Find where the given text appears and provide that cell's center as [X, Y] coordinate. 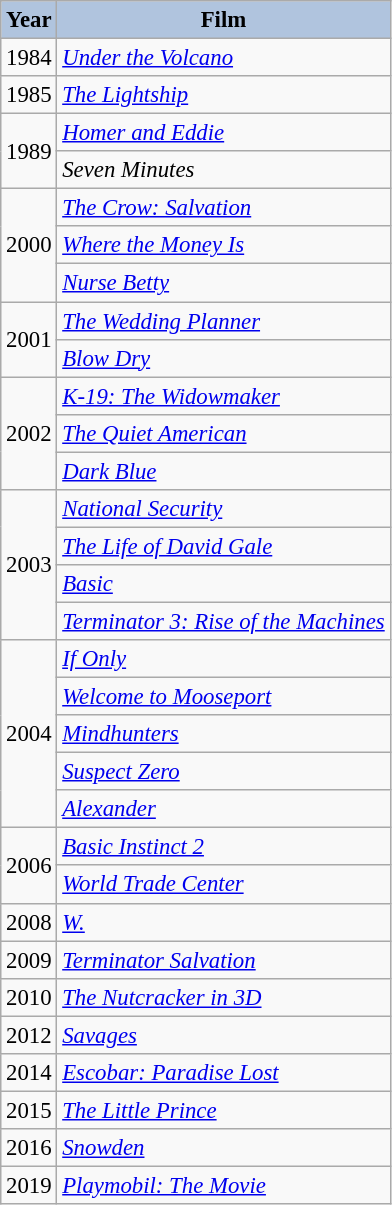
2014 [29, 1073]
Escobar: Paradise Lost [224, 1073]
The Lightship [224, 95]
Snowden [224, 1148]
1985 [29, 95]
Basic Instinct 2 [224, 847]
2008 [29, 922]
2015 [29, 1110]
The Crow: Salvation [224, 208]
The Wedding Planner [224, 321]
Film [224, 20]
Nurse Betty [224, 283]
Dark Blue [224, 471]
K-19: The Widowmaker [224, 396]
National Security [224, 509]
Terminator Salvation [224, 960]
2019 [29, 1185]
World Trade Center [224, 885]
2009 [29, 960]
Welcome to Mooseport [224, 697]
1989 [29, 152]
2004 [29, 734]
Savages [224, 1035]
2006 [29, 866]
W. [224, 922]
Terminator 3: Rise of the Machines [224, 621]
Basic [224, 584]
2001 [29, 340]
Where the Money Is [224, 245]
Playmobil: The Movie [224, 1185]
Under the Volcano [224, 58]
The Nutcracker in 3D [224, 997]
The Life of David Gale [224, 546]
Mindhunters [224, 734]
2012 [29, 1035]
1984 [29, 58]
Homer and Eddie [224, 133]
Blow Dry [224, 358]
2000 [29, 246]
The Little Prince [224, 1110]
Year [29, 20]
2016 [29, 1148]
If Only [224, 659]
2003 [29, 565]
Seven Minutes [224, 170]
The Quiet American [224, 433]
2010 [29, 997]
Alexander [224, 809]
2002 [29, 434]
Suspect Zero [224, 772]
